Provide the [X, Y] coordinate of the cell's center where the given text is located.  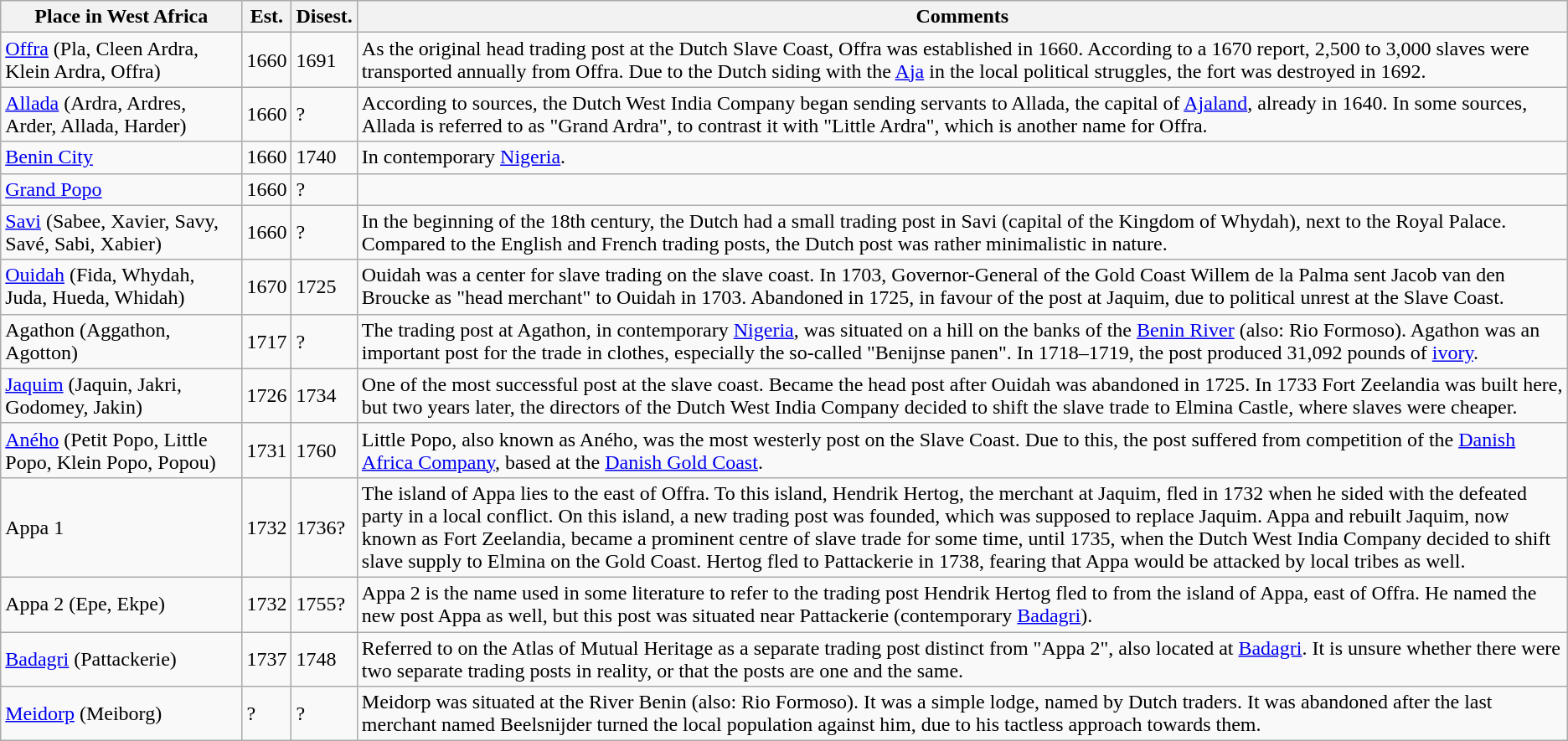
In contemporary Nigeria. [962, 157]
Jaquim (Jaquin, Jakri, Godomey, Jakin) [121, 395]
Offra (Pla, Cleen Ardra, Klein Ardra, Offra) [121, 60]
1734 [324, 395]
1670 [266, 286]
1736? [324, 527]
Savi (Sabee, Xavier, Savy, Savé, Sabi, Xabier) [121, 233]
Badagri (Pattackerie) [121, 658]
Aného (Petit Popo, Little Popo, Klein Popo, Popou) [121, 450]
Comments [962, 17]
1740 [324, 157]
Agathon (Aggathon, Agotton) [121, 342]
Appa 2 (Epe, Ekpe) [121, 605]
Meidorp (Meiborg) [121, 713]
1755? [324, 605]
1731 [266, 450]
Appa 1 [121, 527]
1760 [324, 450]
1737 [266, 658]
Grand Popo [121, 189]
Est. [266, 17]
Allada (Ardra, Ardres, Arder, Allada, Harder) [121, 114]
1726 [266, 395]
1717 [266, 342]
Benin City [121, 157]
1748 [324, 658]
Place in West Africa [121, 17]
1725 [324, 286]
Ouidah (Fida, Whydah, Juda, Hueda, Whidah) [121, 286]
1691 [324, 60]
Disest. [324, 17]
